Extract the (X, Y) coordinate from the center of the cell holding the provided text.  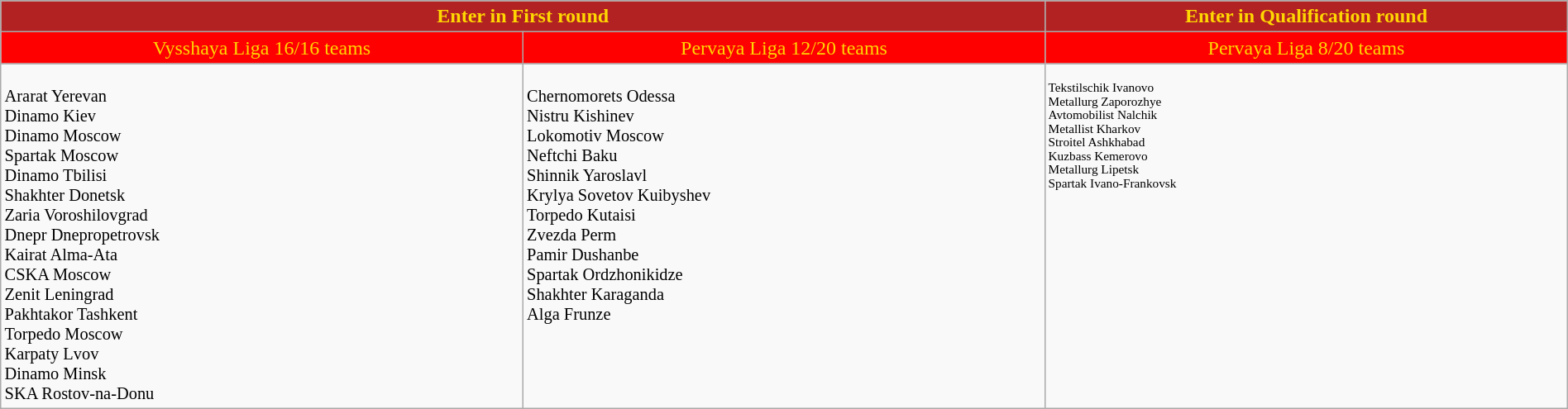
Enter in Qualification round (1307, 17)
Enter in First round (523, 17)
Pervaya Liga 12/20 teams (784, 48)
Pervaya Liga 8/20 teams (1307, 48)
Vysshaya Liga 16/16 teams (262, 48)
